Locate the cell with the specified text and output its (x, y) center coordinate. 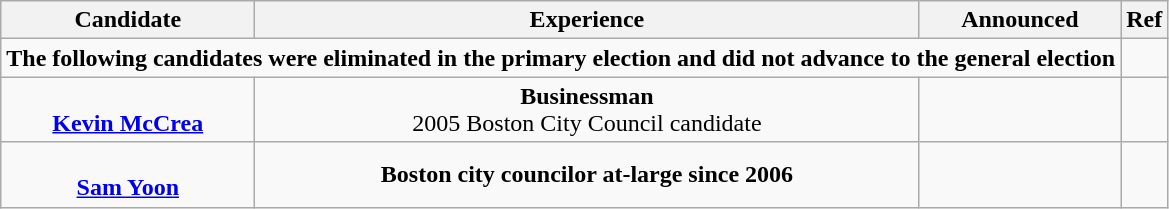
Candidate (128, 20)
Businessman2005 Boston City Council candidate (587, 110)
Boston city councilor at-large since 2006 (587, 174)
Experience (587, 20)
Ref (1144, 20)
Sam Yoon (128, 174)
Announced (1020, 20)
The following candidates were eliminated in the primary election and did not advance to the general election (561, 58)
Kevin McCrea (128, 110)
